Detect which cell encompasses the target text, then output its [X, Y] center coordinate. 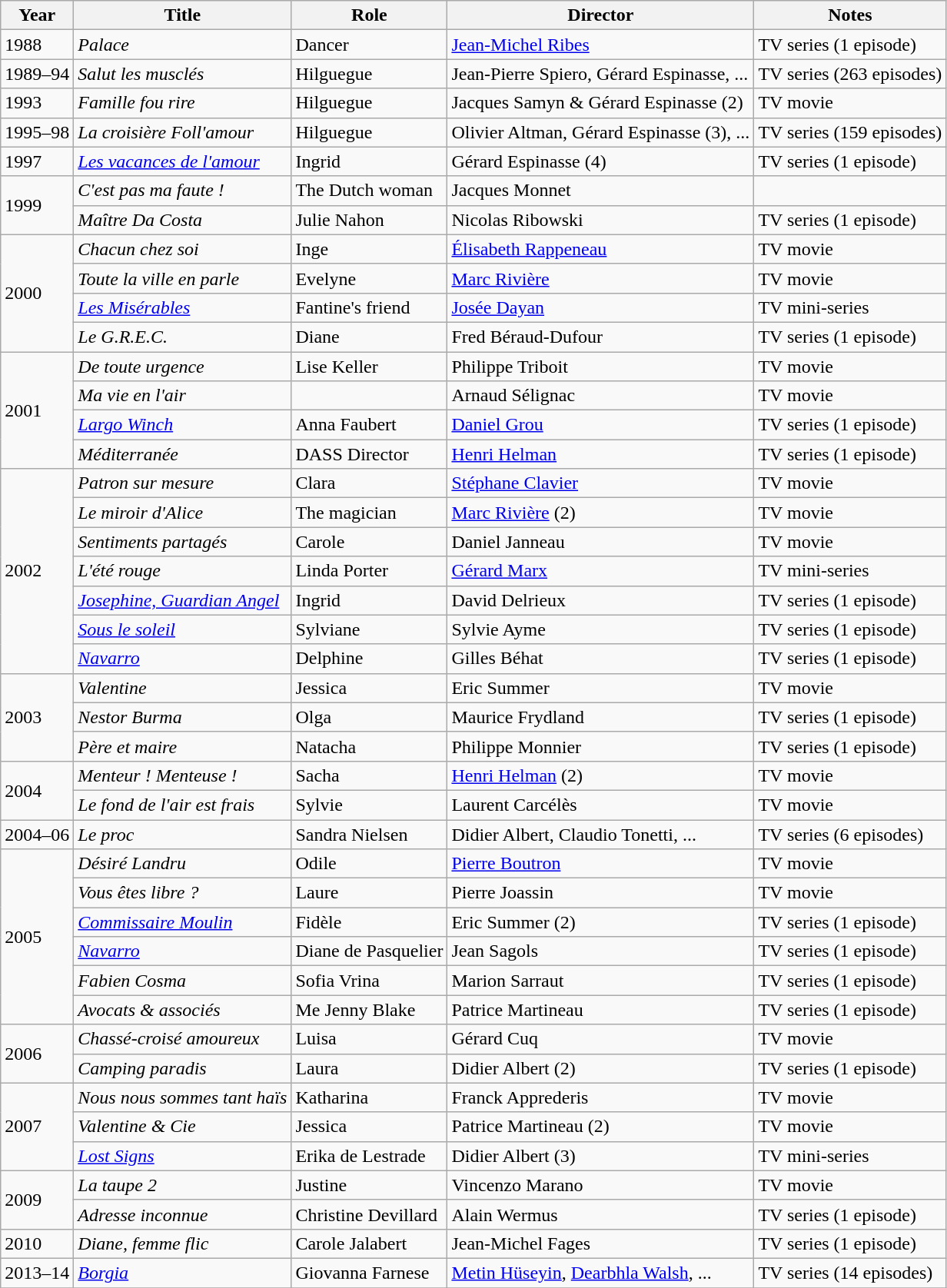
Jean-Pierre Spiero, Gérard Espinasse, ... [601, 74]
Salut les musclés [183, 74]
2009 [37, 1200]
Laure [369, 893]
Les vacances de l'amour [183, 161]
Jean-Michel Ribes [601, 45]
Adresse inconnue [183, 1214]
Fidèle [369, 922]
Delphine [369, 659]
Borgia [183, 1273]
L'été rouge [183, 571]
La taupe 2 [183, 1185]
La croisière Foll'amour [183, 132]
Jacques Samyn & Gérard Espinasse (2) [601, 103]
Patrice Martineau [601, 1010]
Chacun chez soi [183, 249]
Le fond de l'air est frais [183, 805]
Avocats & associés [183, 1010]
Jean Sagols [601, 951]
Vous êtes libre ? [183, 893]
Diane de Pasquelier [369, 951]
Henri Helman [601, 454]
Camping paradis [183, 1068]
2007 [37, 1127]
Ma vie en l'air [183, 396]
Largo Winch [183, 425]
Stéphane Clavier [601, 483]
Erika de Lestrade [369, 1156]
Josée Dayan [601, 307]
Pierre Boutron [601, 864]
Josephine, Guardian Angel [183, 600]
2004–06 [37, 834]
Jacques Monnet [601, 191]
Sacha [369, 775]
2010 [37, 1243]
Sylvie Ayme [601, 629]
Jean-Michel Fages [601, 1243]
The Dutch woman [369, 191]
Diane, femme flic [183, 1243]
De toute urgence [183, 367]
Pierre Joassin [601, 893]
2004 [37, 790]
Daniel Janneau [601, 542]
Didier Albert (2) [601, 1068]
Commissaire Moulin [183, 922]
Gérard Espinasse (4) [601, 161]
Marc Rivière [601, 278]
Didier Albert, Claudio Tonetti, ... [601, 834]
Sentiments partagés [183, 542]
Marc Rivière (2) [601, 513]
Role [369, 15]
Christine Devillard [369, 1214]
Maître Da Costa [183, 220]
Olga [369, 717]
Nicolas Ribowski [601, 220]
Odile [369, 864]
Le proc [183, 834]
Julie Nahon [369, 220]
Le miroir d'Alice [183, 513]
Laura [369, 1068]
Sandra Nielsen [369, 834]
1989–94 [37, 74]
Giovanna Farnese [369, 1273]
Laurent Carcélès [601, 805]
TV series (159 episodes) [850, 132]
2002 [37, 571]
Sylvie [369, 805]
Gérard Cuq [601, 1039]
TV series (14 episodes) [850, 1273]
Director [601, 15]
Diane [369, 337]
David Delrieux [601, 600]
Henri Helman (2) [601, 775]
Daniel Grou [601, 425]
Chassé-croisé amoureux [183, 1039]
Anna Faubert [369, 425]
Les Misérables [183, 307]
Katharina [369, 1097]
Linda Porter [369, 571]
Didier Albert (3) [601, 1156]
2003 [37, 717]
Le G.R.E.C. [183, 337]
Title [183, 15]
Eric Summer (2) [601, 922]
2013–14 [37, 1273]
Nous nous sommes tant haïs [183, 1097]
Sous le soleil [183, 629]
Arnaud Sélignac [601, 396]
TV series (6 episodes) [850, 834]
Fabien Cosma [183, 981]
The magician [369, 513]
2000 [37, 293]
Menteur ! Menteuse ! [183, 775]
Père et maire [183, 746]
Franck Apprederis [601, 1097]
Valentine & Cie [183, 1127]
Marion Sarraut [601, 981]
Gilles Béhat [601, 659]
Famille fou rire [183, 103]
Natacha [369, 746]
Lise Keller [369, 367]
Méditerranée [183, 454]
Me Jenny Blake [369, 1010]
Patrice Martineau (2) [601, 1127]
Year [37, 15]
1995–98 [37, 132]
Carole Jalabert [369, 1243]
Carole [369, 542]
Sofia Vrina [369, 981]
DASS Director [369, 454]
Fred Béraud-Dufour [601, 337]
Eric Summer [601, 688]
Lost Signs [183, 1156]
Evelyne [369, 278]
C'est pas ma faute ! [183, 191]
Gérard Marx [601, 571]
Philippe Monnier [601, 746]
2006 [37, 1054]
Dancer [369, 45]
Olivier Altman, Gérard Espinasse (3), ... [601, 132]
Luisa [369, 1039]
2001 [37, 410]
Clara [369, 483]
Philippe Triboit [601, 367]
Justine [369, 1185]
Désiré Landru [183, 864]
Inge [369, 249]
TV series (263 episodes) [850, 74]
Metin Hüseyin, Dearbhla Walsh, ... [601, 1273]
1993 [37, 103]
1999 [37, 205]
Élisabeth Rappeneau [601, 249]
Valentine [183, 688]
Palace [183, 45]
Vincenzo Marano [601, 1185]
1997 [37, 161]
Alain Wermus [601, 1214]
Fantine's friend [369, 307]
Sylviane [369, 629]
Patron sur mesure [183, 483]
Maurice Frydland [601, 717]
1988 [37, 45]
2005 [37, 937]
Toute la ville en parle [183, 278]
Notes [850, 15]
Nestor Burma [183, 717]
